Determine the [X, Y] coordinate at the center of the cell enclosing the given text.  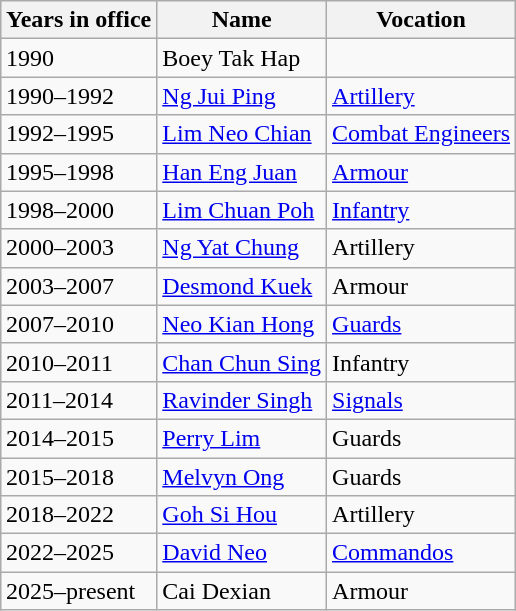
Cai Dexian [242, 591]
2003–2007 [78, 286]
Han Eng Juan [242, 172]
Commandos [422, 553]
Years in office [78, 20]
1995–1998 [78, 172]
Perry Lim [242, 438]
Ravinder Singh [242, 400]
Ng Yat Chung [242, 248]
Desmond Kuek [242, 286]
1990 [78, 58]
David Neo [242, 553]
Lim Neo Chian [242, 134]
Vocation [422, 20]
Signals [422, 400]
2014–2015 [78, 438]
2011–2014 [78, 400]
2018–2022 [78, 515]
Name [242, 20]
Ng Jui Ping [242, 96]
Melvyn Ong [242, 477]
2025–present [78, 591]
1992–1995 [78, 134]
Neo Kian Hong [242, 324]
1998–2000 [78, 210]
1990–1992 [78, 96]
Chan Chun Sing [242, 362]
2000–2003 [78, 248]
2022–2025 [78, 553]
2015–2018 [78, 477]
2010–2011 [78, 362]
Boey Tak Hap [242, 58]
2007–2010 [78, 324]
Lim Chuan Poh [242, 210]
Goh Si Hou [242, 515]
Combat Engineers [422, 134]
